Return [X, Y] of the center of cell containing provided text 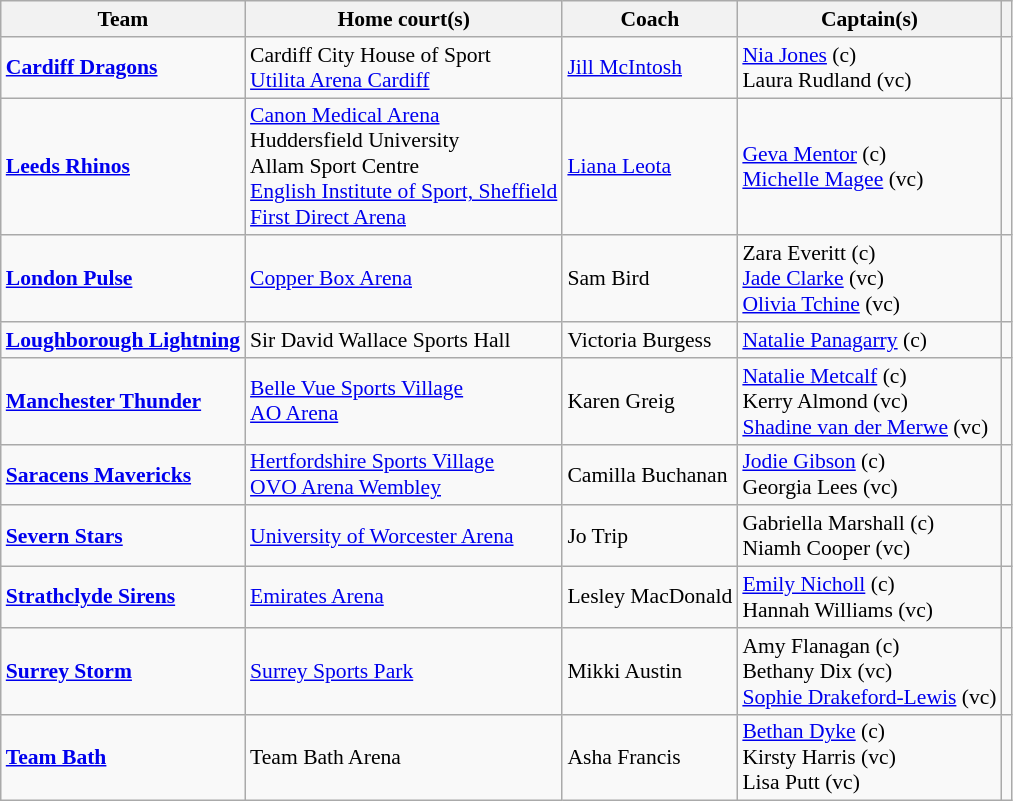
Sir David Wallace Sports Hall [404, 340]
Hertfordshire Sports VillageOVO Arena Wembley [404, 474]
Loughborough Lightning [123, 340]
Belle Vue Sports VillageAO Arena [404, 402]
Captain(s) [869, 19]
Camilla Buchanan [650, 474]
Emily Nicholl (c)Hannah Williams (vc) [869, 598]
Jill McIntosh [650, 68]
London Pulse [123, 280]
Lesley MacDonald [650, 598]
Asha Francis [650, 758]
Liana Leota [650, 167]
Gabriella Marshall (c) Niamh Cooper (vc) [869, 536]
Geva Mentor (c)Michelle Magee (vc) [869, 167]
Emirates Arena [404, 598]
Strathclyde Sirens [123, 598]
Nia Jones (c)Laura Rudland (vc) [869, 68]
Victoria Burgess [650, 340]
Manchester Thunder [123, 402]
University of Worcester Arena [404, 536]
Sam Bird [650, 280]
Home court(s) [404, 19]
Team [123, 19]
Surrey Storm [123, 672]
Copper Box Arena [404, 280]
Cardiff City House of SportUtilita Arena Cardiff [404, 68]
Karen Greig [650, 402]
Bethan Dyke (c)Kirsty Harris (vc)Lisa Putt (vc) [869, 758]
Team Bath [123, 758]
Cardiff Dragons [123, 68]
Jodie Gibson (c)Georgia Lees (vc) [869, 474]
Amy Flanagan (c)Bethany Dix (vc)Sophie Drakeford-Lewis (vc) [869, 672]
Saracens Mavericks [123, 474]
Natalie Panagarry (c) [869, 340]
Leeds Rhinos [123, 167]
Zara Everitt (c)Jade Clarke (vc)Olivia Tchine (vc) [869, 280]
Mikki Austin [650, 672]
Natalie Metcalf (c)Kerry Almond (vc)Shadine van der Merwe (vc) [869, 402]
Team Bath Arena [404, 758]
Severn Stars [123, 536]
Canon Medical ArenaHuddersfield UniversityAllam Sport CentreEnglish Institute of Sport, SheffieldFirst Direct Arena [404, 167]
Coach [650, 19]
Surrey Sports Park [404, 672]
Jo Trip [650, 536]
